Determine the (x, y) coordinate at the center of the cell enclosing the given text.  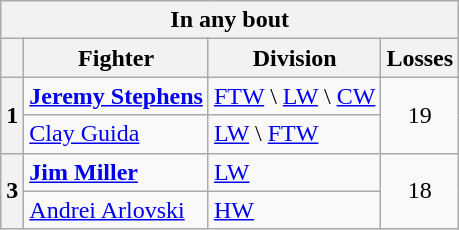
Jim Miller (116, 172)
Jeremy Stephens (116, 96)
19 (420, 115)
In any bout (230, 20)
18 (420, 191)
Fighter (116, 58)
Andrei Arlovski (116, 210)
FTW \ LW \ CW (294, 96)
Clay Guida (116, 134)
HW (294, 210)
1 (12, 115)
LW (294, 172)
Division (294, 58)
3 (12, 191)
Losses (420, 58)
LW \ FTW (294, 134)
